For the text-containing cell, return its midpoint in (x, y) coordinate format. 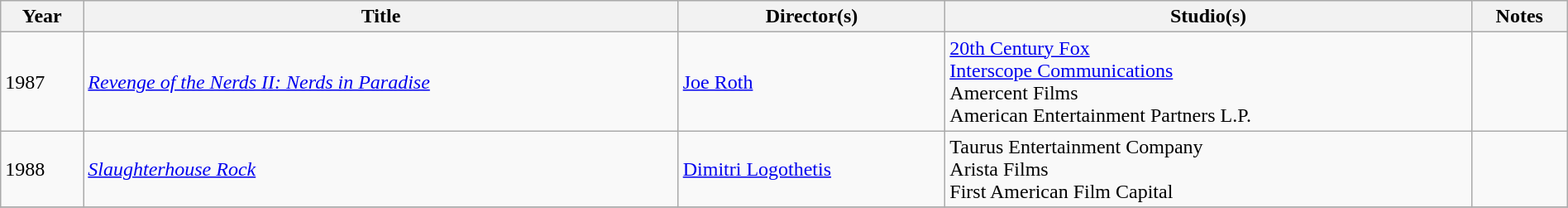
Year (42, 17)
1988 (42, 169)
1987 (42, 81)
Title (380, 17)
Director(s) (812, 17)
Dimitri Logothetis (812, 169)
Slaughterhouse Rock (380, 169)
20th Century FoxInterscope CommunicationsAmercent FilmsAmerican Entertainment Partners L.P. (1209, 81)
Studio(s) (1209, 17)
Taurus Entertainment CompanyArista FilmsFirst American Film Capital (1209, 169)
Notes (1519, 17)
Revenge of the Nerds II: Nerds in Paradise (380, 81)
Joe Roth (812, 81)
